Search for the cell housing the specified text and yield its [x, y] center coordinate. 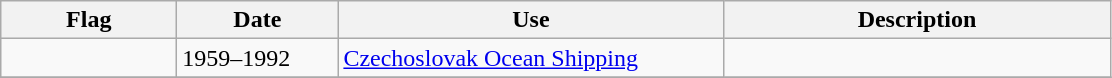
Flag [89, 20]
1959–1992 [258, 58]
Date [258, 20]
Use [531, 20]
Description [917, 20]
Czechoslovak Ocean Shipping [531, 58]
